Scan for the cell matching the given text and deliver its (x, y) coordinate at center. 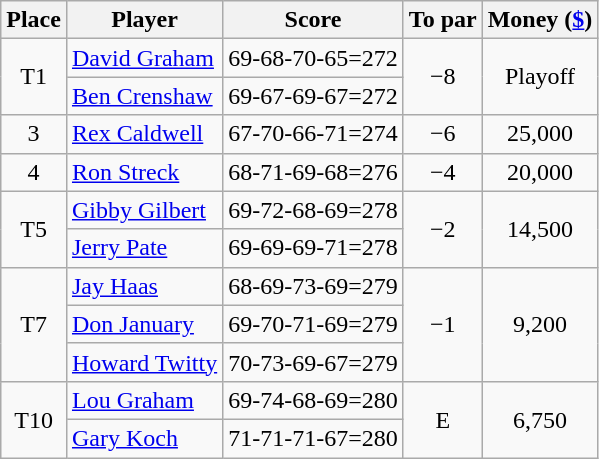
70-73-69-67=279 (314, 362)
Howard Twitty (144, 362)
69-70-71-69=279 (314, 324)
9,200 (540, 324)
Ron Streck (144, 172)
25,000 (540, 134)
T5 (34, 229)
69-68-70-65=272 (314, 58)
T7 (34, 324)
Gibby Gilbert (144, 210)
Ben Crenshaw (144, 96)
−4 (442, 172)
−8 (442, 77)
−6 (442, 134)
David Graham (144, 58)
69-74-68-69=280 (314, 400)
Jay Haas (144, 286)
To par (442, 20)
Rex Caldwell (144, 134)
69-69-69-71=278 (314, 248)
67-70-66-71=274 (314, 134)
68-69-73-69=279 (314, 286)
Don January (144, 324)
Place (34, 20)
20,000 (540, 172)
69-67-69-67=272 (314, 96)
71-71-71-67=280 (314, 438)
Playoff (540, 77)
69-72-68-69=278 (314, 210)
14,500 (540, 229)
−1 (442, 324)
Gary Koch (144, 438)
68-71-69-68=276 (314, 172)
6,750 (540, 419)
3 (34, 134)
Money ($) (540, 20)
Score (314, 20)
E (442, 419)
Lou Graham (144, 400)
T10 (34, 419)
−2 (442, 229)
Jerry Pate (144, 248)
Player (144, 20)
4 (34, 172)
T1 (34, 77)
